Provide the (x, y) coordinate of the cell's center where the given text is located.  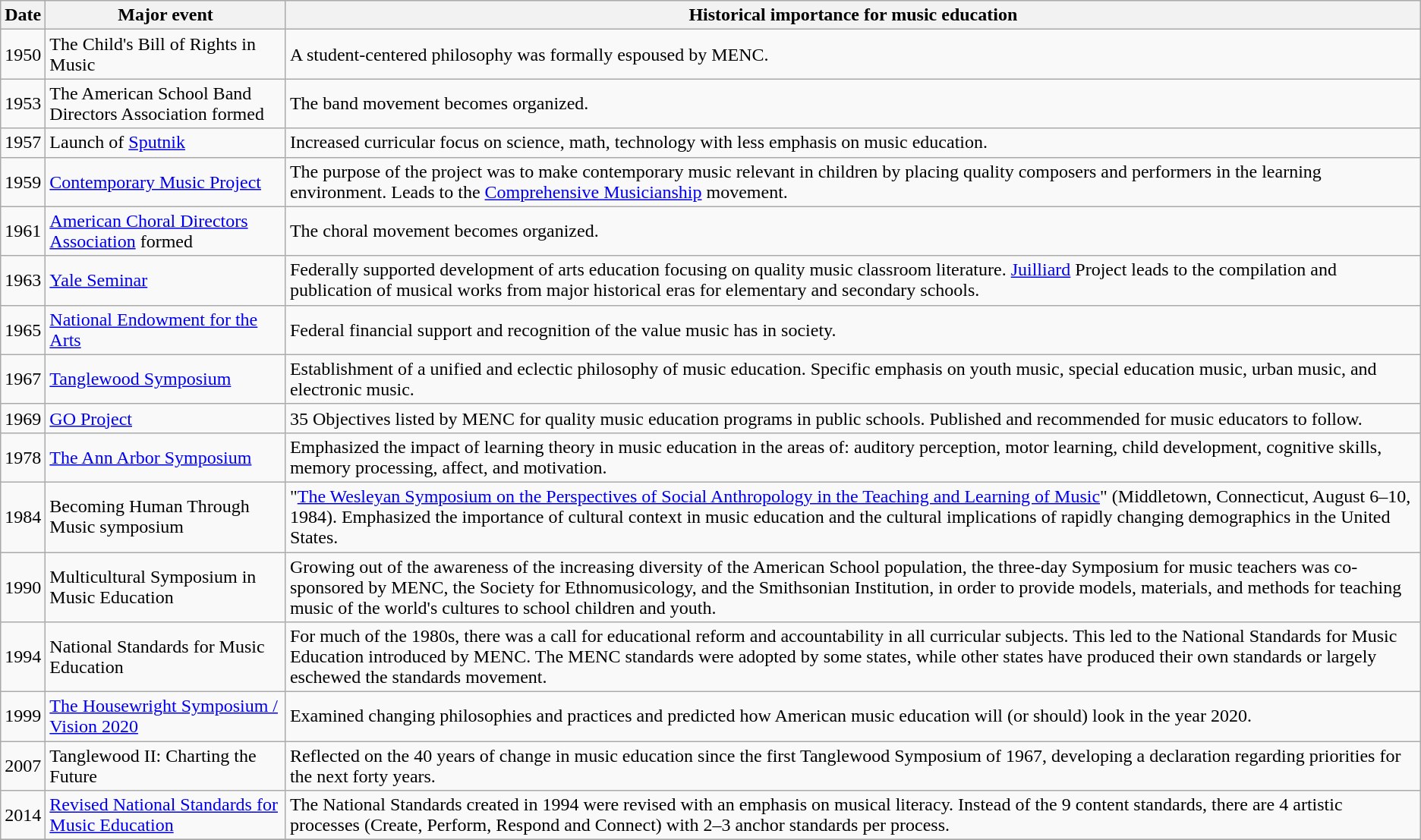
Yale Seminar (165, 281)
National Endowment for the Arts (165, 329)
The American School Band Directors Association formed (165, 103)
1967 (23, 379)
Examined changing philosophies and practices and predicted how American music education will (or should) look in the year 2020. (853, 716)
Revised National Standards for Music Education (165, 815)
The choral movement becomes organized. (853, 231)
2014 (23, 815)
1961 (23, 231)
Tanglewood II: Charting the Future (165, 766)
1965 (23, 329)
Becoming Human Through Music symposium (165, 517)
Major event (165, 15)
Federal financial support and recognition of the value music has in society. (853, 329)
1969 (23, 418)
1953 (23, 103)
Increased curricular focus on science, math, technology with less emphasis on music education. (853, 143)
1994 (23, 657)
1984 (23, 517)
The band movement becomes organized. (853, 103)
The Housewright Symposium / Vision 2020 (165, 716)
1978 (23, 457)
National Standards for Music Education (165, 657)
Historical importance for music education (853, 15)
Tanglewood Symposium (165, 379)
1999 (23, 716)
1957 (23, 143)
Date (23, 15)
The Child's Bill of Rights in Music (165, 55)
1950 (23, 55)
1963 (23, 281)
The Ann Arbor Symposium (165, 457)
Contemporary Music Project (165, 182)
1990 (23, 587)
2007 (23, 766)
A student-centered philosophy was formally espoused by MENC. (853, 55)
1959 (23, 182)
GO Project (165, 418)
Multicultural Symposium in Music Education (165, 587)
American Choral Directors Association formed (165, 231)
Launch of Sputnik (165, 143)
35 Objectives listed by MENC for quality music education programs in public schools. Published and recommended for music educators to follow. (853, 418)
